Extract the (X, Y) coordinate from the center of the cell holding the provided text.  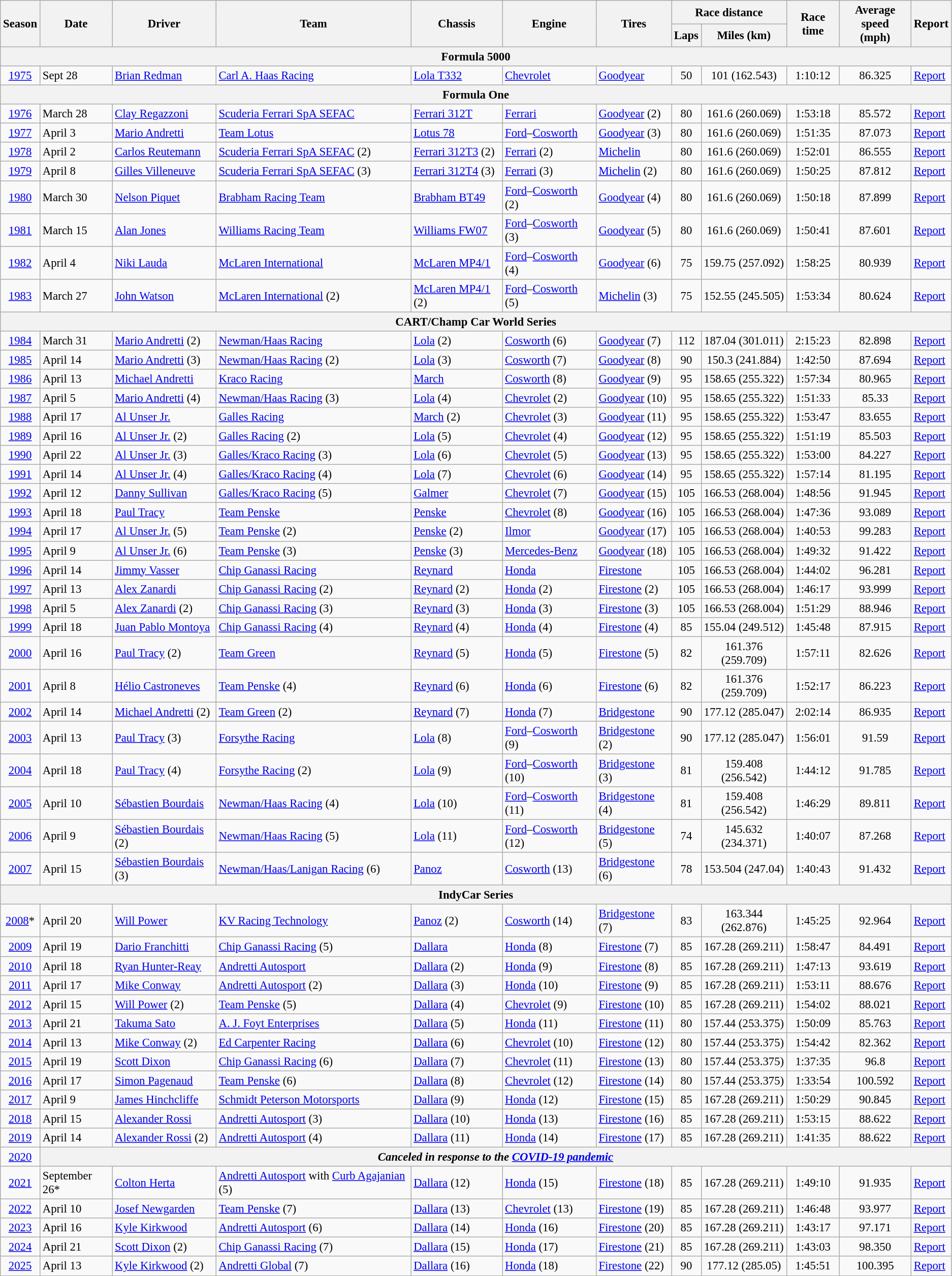
1991 (20, 474)
Firestone (18) (633, 1183)
James Hinchcliffe (164, 1100)
Cosworth (6) (549, 341)
1:50:41 (813, 230)
90.845 (875, 1100)
Ford–Cosworth (10) (549, 771)
1:54:02 (813, 1004)
Dallara (8) (457, 1080)
Will Power (164, 920)
Al Unser Jr. (2) (164, 436)
Firestone (9) (633, 985)
1992 (20, 493)
Lotus 78 (457, 133)
April 4 (76, 263)
Cosworth (8) (549, 379)
Bridgestone (633, 712)
1:40:43 (813, 869)
Schmidt Peterson Motorsports (313, 1100)
Chevrolet (5) (549, 455)
Alexander Rossi (2) (164, 1138)
87.268 (875, 836)
Race distance (729, 12)
1:53:11 (813, 985)
112 (687, 341)
Dallara (5) (457, 1023)
Juan Pablo Montoya (164, 627)
87.899 (875, 197)
2015 (20, 1062)
Reynard (4) (457, 627)
Andretti Global (7) (313, 1266)
1990 (20, 455)
Mercedes-Benz (549, 551)
2016 (20, 1080)
Reynard (5) (457, 653)
85.572 (875, 114)
Dallara (15) (457, 1247)
Williams Racing Team (313, 230)
Brabham Racing Team (313, 197)
Goodyear (16) (633, 513)
88.676 (875, 985)
1999 (20, 627)
Mario Andretti (4) (164, 398)
Dallara (12) (457, 1183)
September 26* (76, 1183)
1:50:25 (813, 171)
Team Green (2) (313, 712)
Penske (457, 513)
Sébastien Bourdais (164, 804)
1994 (20, 532)
Lola (11) (457, 836)
1:46:29 (813, 804)
Chevrolet (12) (549, 1080)
93.619 (875, 966)
Firestone (4) (633, 627)
1983 (20, 296)
Driver (164, 24)
Danny Sullivan (164, 493)
Goodyear (7) (633, 341)
Scuderia Ferrari SpA SEFAC (3) (313, 171)
Mike Conway (164, 985)
Goodyear (17) (633, 532)
100.395 (875, 1266)
Newman/Haas Racing (2) (313, 360)
2004 (20, 771)
Dallara (14) (457, 1228)
Brian Redman (164, 76)
Honda (17) (549, 1247)
87.812 (875, 171)
Simon Pagenaud (164, 1080)
Goodyear (6) (633, 263)
1:58:47 (813, 947)
1:58:25 (813, 263)
1975 (20, 76)
Chevrolet (3) (549, 417)
83.655 (875, 417)
Lola (7) (457, 474)
Bridgestone (3) (633, 771)
1981 (20, 230)
Chevrolet (6) (549, 474)
2010 (20, 966)
2022 (20, 1209)
March 28 (76, 114)
2000 (20, 653)
Carlos Reutemann (164, 152)
Chip Ganassi Racing (7) (313, 1247)
Ferrari (3) (549, 171)
1:50:09 (813, 1023)
Dallara (6) (457, 1042)
1978 (20, 152)
89.811 (875, 804)
2023 (20, 1228)
Goodyear (15) (633, 493)
Reynard (6) (457, 686)
March (2) (457, 417)
Lola (5) (457, 436)
Ferrari 312T4 (3) (457, 171)
Dallara (11) (457, 1138)
Lola (2) (457, 341)
85.33 (875, 398)
1:49:32 (813, 551)
KV Racing Technology (313, 920)
87.601 (875, 230)
1:43:03 (813, 1247)
Andretti Autosport (2) (313, 985)
Forsythe Racing (2) (313, 771)
1:53:34 (813, 296)
Dallara (457, 947)
1987 (20, 398)
1:41:35 (813, 1138)
Bridgestone (4) (633, 804)
Takuma Sato (164, 1023)
Ed Carpenter Racing (313, 1042)
1:51:33 (813, 398)
Formula 5000 (476, 57)
1:51:19 (813, 436)
Tires (633, 24)
Honda (8) (549, 947)
91.59 (875, 738)
McLaren MP4/1 (457, 263)
March 31 (76, 341)
1:46:48 (813, 1209)
2008* (20, 920)
Average speed(mph) (875, 24)
Cosworth (7) (549, 360)
A. J. Foyt Enterprises (313, 1023)
Chevrolet (13) (549, 1209)
Michelin (3) (633, 296)
91.945 (875, 493)
96.281 (875, 570)
93.977 (875, 1209)
2025 (20, 1266)
152.55 (245.505) (744, 296)
100.592 (875, 1080)
Dallara (3) (457, 985)
Ford–Cosworth (12) (549, 836)
86.325 (875, 76)
88.021 (875, 1004)
Newman/Haas Racing (5) (313, 836)
March 30 (76, 197)
Honda (549, 570)
Hélio Castroneves (164, 686)
Firestone (20) (633, 1228)
1:40:07 (813, 836)
Dallara (13) (457, 1209)
1998 (20, 608)
Firestone (15) (633, 1100)
1982 (20, 263)
1:53:47 (813, 417)
91.785 (875, 771)
Michelin (2) (633, 171)
Lola (6) (457, 455)
Paul Tracy (2) (164, 653)
1979 (20, 171)
Firestone (16) (633, 1119)
Nelson Piquet (164, 197)
Alan Jones (164, 230)
155.04 (249.512) (744, 627)
Firestone (11) (633, 1023)
1:42:50 (813, 360)
Carl A. Haas Racing (313, 76)
Honda (16) (549, 1228)
Firestone (633, 570)
Goodyear (9) (633, 379)
Team Penske (3) (313, 551)
1:33:54 (813, 1080)
1:46:17 (813, 589)
Chevrolet (8) (549, 513)
Lola (9) (457, 771)
85.763 (875, 1023)
86.555 (875, 152)
Reynard (3) (457, 608)
Firestone (17) (633, 1138)
Team Penske (7) (313, 1209)
82.626 (875, 653)
150.3 (241.884) (744, 360)
Andretti Autosport with Curb Agajanian (5) (313, 1183)
1:51:29 (813, 608)
Honda (12) (549, 1100)
Alexander Rossi (164, 1119)
Dallara (7) (457, 1062)
Lola (10) (457, 804)
McLaren International (2) (313, 296)
Season (20, 24)
78 (687, 869)
1:49:10 (813, 1183)
Ryan Hunter-Reay (164, 966)
1:53:15 (813, 1119)
Al Unser Jr. (5) (164, 532)
Team Penske (6) (313, 1080)
Mario Andretti (164, 133)
Kyle Kirkwood (2) (164, 1266)
Josef Newgarden (164, 1209)
85.503 (875, 436)
Ford–Cosworth (549, 133)
159.75 (257.092) (744, 263)
2013 (20, 1023)
74 (687, 836)
2001 (20, 686)
Team Penske (5) (313, 1004)
Andretti Autosport (4) (313, 1138)
Goodyear (2) (633, 114)
187.04 (301.011) (744, 341)
1:45:51 (813, 1266)
1:53:18 (813, 114)
177.12 (285.05) (744, 1266)
91.432 (875, 869)
1:44:12 (813, 771)
Chevrolet (11) (549, 1062)
Penske (2) (457, 532)
2014 (20, 1042)
Dallara (9) (457, 1100)
Goodyear (4) (633, 197)
Goodyear (13) (633, 455)
86.223 (875, 686)
Newman/Haas Racing (313, 341)
2011 (20, 985)
1995 (20, 551)
1:54:42 (813, 1042)
80.624 (875, 296)
Alex Zanardi (164, 589)
1:44:02 (813, 570)
Honda (15) (549, 1183)
Newman/Haas Racing (3) (313, 398)
Galles Racing (2) (313, 436)
Michael Andretti (2) (164, 712)
2002 (20, 712)
Ford–Cosworth (11) (549, 804)
Cosworth (14) (549, 920)
87.915 (875, 627)
Panoz (2) (457, 920)
83 (687, 920)
1:56:01 (813, 738)
1:53:00 (813, 455)
Mike Conway (2) (164, 1042)
91.422 (875, 551)
99.283 (875, 532)
97.171 (875, 1228)
McLaren International (313, 263)
1:52:01 (813, 152)
Formula One (476, 95)
1996 (20, 570)
87.694 (875, 360)
1976 (20, 114)
Kraco Racing (313, 379)
93.089 (875, 513)
Newman/Haas/Lanigan Racing (6) (313, 869)
Galmer (457, 493)
Goodyear (12) (633, 436)
April 2 (76, 152)
Honda (9) (549, 966)
Mario Andretti (3) (164, 360)
Goodyear (633, 76)
March (457, 379)
2012 (20, 1004)
Bridgestone (2) (633, 738)
1:40:53 (813, 532)
Honda (13) (549, 1119)
Forsythe Racing (313, 738)
98.350 (875, 1247)
Ferrari (2) (549, 152)
84.227 (875, 455)
Firestone (2) (633, 589)
April 3 (76, 133)
80.965 (875, 379)
Team Penske (313, 513)
Engine (549, 24)
88.946 (875, 608)
Chip Ganassi Racing (6) (313, 1062)
2006 (20, 836)
Chip Ganassi Racing (4) (313, 627)
John Watson (164, 296)
McLaren MP4/1 (2) (457, 296)
Colton Herta (164, 1183)
Andretti Autosport (6) (313, 1228)
Ilmor (549, 532)
101 (162.543) (744, 76)
Chevrolet (549, 76)
1986 (20, 379)
1:57:34 (813, 379)
Firestone (8) (633, 966)
Sept 28 (76, 76)
Kyle Kirkwood (164, 1228)
Firestone (10) (633, 1004)
Reynard (2) (457, 589)
Scott Dixon (2) (164, 1247)
Honda (2) (549, 589)
Ferrari (549, 114)
Niki Lauda (164, 263)
1:57:14 (813, 474)
Goodyear (3) (633, 133)
Paul Tracy (3) (164, 738)
Honda (5) (549, 653)
Newman/Haas Racing (4) (313, 804)
2007 (20, 869)
1:45:48 (813, 627)
Gilles Villeneuve (164, 171)
1:48:56 (813, 493)
Honda (10) (549, 985)
Ferrari 312T3 (2) (457, 152)
Al Unser Jr. (3) (164, 455)
Team Penske (4) (313, 686)
Galles/Kraco Racing (4) (313, 474)
Ford–Cosworth (5) (549, 296)
Chassis (457, 24)
Firestone (22) (633, 1266)
Chip Ganassi Racing (313, 570)
Firestone (7) (633, 947)
Chevrolet (4) (549, 436)
Bridgestone (5) (633, 836)
Scott Dixon (164, 1062)
81.195 (875, 474)
1980 (20, 197)
Team Penske (2) (313, 532)
2:15:23 (813, 341)
Laps (687, 36)
Honda (4) (549, 627)
Dallara (2) (457, 966)
Brabham BT49 (457, 197)
Race time (813, 24)
Ford–Cosworth (9) (549, 738)
Firestone (6) (633, 686)
Lola (4) (457, 398)
2021 (20, 1183)
50 (687, 76)
Goodyear (14) (633, 474)
2017 (20, 1100)
Honda (7) (549, 712)
Lola (3) (457, 360)
1:37:35 (813, 1062)
March 15 (76, 230)
Team Green (313, 653)
Goodyear (8) (633, 360)
1984 (20, 341)
Bridgestone (7) (633, 920)
1:45:25 (813, 920)
Ferrari 312T (457, 114)
Andretti Autosport (3) (313, 1119)
1:50:18 (813, 197)
Reynard (7) (457, 712)
Ford–Cosworth (2) (549, 197)
Williams FW07 (457, 230)
Firestone (19) (633, 1209)
Al Unser Jr. (6) (164, 551)
CART/Champ Car World Series (476, 322)
Firestone (12) (633, 1042)
84.491 (875, 947)
Clay Regazzoni (164, 114)
1:52:17 (813, 686)
Firestone (14) (633, 1080)
2024 (20, 1247)
Chip Ganassi Racing (5) (313, 947)
91.935 (875, 1183)
2018 (20, 1119)
1989 (20, 436)
Lola (8) (457, 738)
Firestone (21) (633, 1247)
1988 (20, 417)
1985 (20, 360)
1:43:17 (813, 1228)
April 20 (76, 920)
Sébastien Bourdais (3) (164, 869)
96.8 (875, 1062)
Penske (3) (457, 551)
Goodyear (11) (633, 417)
82.898 (875, 341)
1977 (20, 133)
80.939 (875, 263)
Goodyear (5) (633, 230)
Michelin (633, 152)
Dario Franchitti (164, 947)
Chevrolet (9) (549, 1004)
Panoz (457, 869)
Honda (14) (549, 1138)
2003 (20, 738)
Scuderia Ferrari SpA SEFAC (2) (313, 152)
Al Unser Jr. (4) (164, 474)
Date (76, 24)
1:50:29 (813, 1100)
93.999 (875, 589)
Chevrolet (10) (549, 1042)
Dallara (10) (457, 1119)
Dallara (4) (457, 1004)
March 27 (76, 296)
Canceled in response to the COVID-19 pandemic (495, 1157)
82.362 (875, 1042)
153.504 (247.04) (744, 869)
1:47:13 (813, 966)
1:10:12 (813, 76)
Alex Zanardi (2) (164, 608)
1:57:11 (813, 653)
Dallara (16) (457, 1266)
Reynard (457, 570)
87.073 (875, 133)
Miles (km) (744, 36)
92.964 (875, 920)
Firestone (3) (633, 608)
Paul Tracy (164, 513)
Honda (11) (549, 1023)
Goodyear (18) (633, 551)
Cosworth (13) (549, 869)
Galles/Kraco Racing (5) (313, 493)
1997 (20, 589)
Will Power (2) (164, 1004)
Galles Racing (313, 417)
Firestone (13) (633, 1062)
1993 (20, 513)
April 12 (76, 493)
2:02:14 (813, 712)
163.344 (262.876) (744, 920)
Ford–Cosworth (4) (549, 263)
Paul Tracy (4) (164, 771)
Lola T332 (457, 76)
Mario Andretti (2) (164, 341)
Chip Ganassi Racing (3) (313, 608)
Chip Ganassi Racing (2) (313, 589)
Michael Andretti (164, 379)
Bridgestone (6) (633, 869)
2020 (20, 1157)
Honda (6) (549, 686)
Sébastien Bourdais (2) (164, 836)
2019 (20, 1138)
Al Unser Jr. (164, 417)
IndyCar Series (476, 895)
Galles/Kraco Racing (3) (313, 455)
Chevrolet (7) (549, 493)
1:47:36 (813, 513)
Chevrolet (2) (549, 398)
1:51:35 (813, 133)
Goodyear (10) (633, 398)
Ford–Cosworth (3) (549, 230)
Scuderia Ferrari SpA SEFAC (313, 114)
86.935 (875, 712)
145.632 (234.371) (744, 836)
2005 (20, 804)
Andretti Autosport (313, 966)
Firestone (5) (633, 653)
2009 (20, 947)
Team (313, 24)
Team Lotus (313, 133)
Honda (18) (549, 1266)
Jimmy Vasser (164, 570)
April 22 (76, 455)
Honda (3) (549, 608)
